Output the (x, y) coordinate of the center of the cell containing the given text.  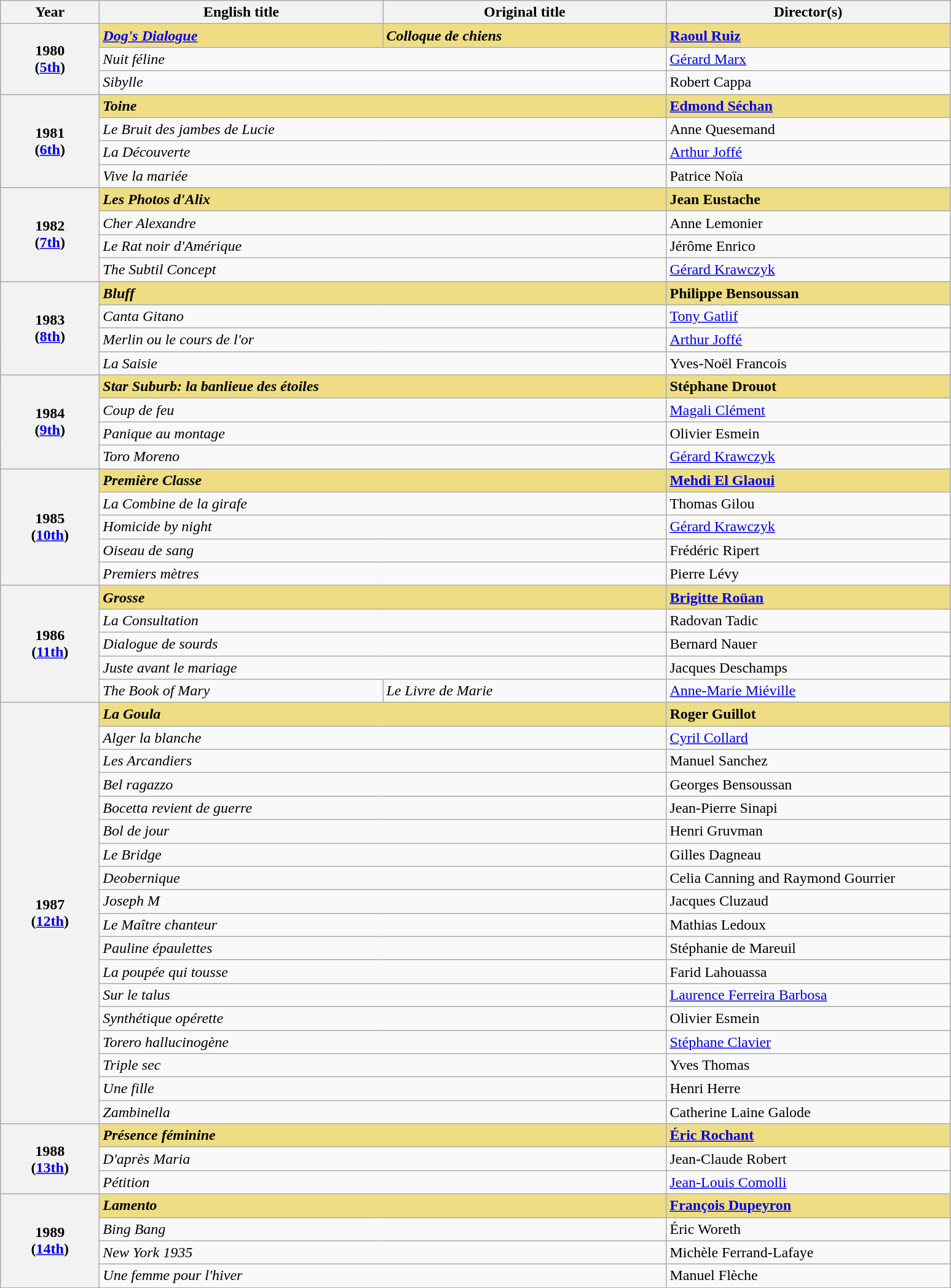
Présence féminine (383, 1136)
Yves Thomas (808, 1065)
Manuel Sanchez (808, 761)
Pauline épaulettes (383, 948)
Jean-Claude Robert (808, 1159)
Stéphane Drouot (808, 387)
La poupée qui tousse (383, 971)
Éric Woreth (808, 1229)
Frédéric Ripert (808, 550)
Director(s) (808, 12)
Sibylle (383, 82)
D'après Maria (383, 1159)
Bol de jour (383, 831)
Une fille (383, 1089)
Toro Moreno (383, 457)
Oiseau de sang (383, 550)
Triple sec (383, 1065)
Bernard Nauer (808, 644)
Nuit féline (383, 59)
Brigitte Roüan (808, 597)
Bocetta revient de guerre (383, 808)
Alger la blanche (383, 738)
Henri Herre (808, 1089)
Jacques Deschamps (808, 667)
Edmond Séchan (808, 106)
Grosse (383, 597)
Star Suburb: la banlieue des étoiles (383, 387)
Première Classe (383, 480)
Jean-Louis Comolli (808, 1182)
Roger Guillot (808, 714)
Thomas Gilou (808, 504)
Celia Canning and Raymond Gourrier (808, 878)
Jérôme Enrico (808, 246)
Year (50, 12)
Jacques Cluzaud (808, 901)
New York 1935 (383, 1252)
Zambinella (383, 1112)
La Découverte (383, 152)
Cyril Collard (808, 738)
Merlin ou le cours de l'or (383, 340)
Coup de feu (383, 410)
Manuel Flèche (808, 1276)
Les Photos d'Alix (383, 199)
Synthétique opérette (383, 1018)
La Consultation (383, 620)
La Goula (383, 714)
Pétition (383, 1182)
Farid Lahouassa (808, 971)
Sur le talus (383, 995)
Michèle Ferrand-Lafaye (808, 1252)
Gilles Dagneau (808, 855)
1989(14th) (50, 1241)
1988(13th) (50, 1159)
Yves-Noël Francois (808, 363)
Jean-Pierre Sinapi (808, 808)
Original title (525, 12)
Bing Bang (383, 1229)
Tony Gatlif (808, 317)
Laurence Ferreira Barbosa (808, 995)
Pierre Lévy (808, 574)
Anne-Marie Miéville (808, 691)
Panique au montage (383, 433)
Robert Cappa (808, 82)
Anne Lemonier (808, 223)
Toine (383, 106)
Stéphanie de Mareuil (808, 948)
Torero hallucinogène (383, 1042)
Le Livre de Marie (525, 691)
1980(5th) (50, 59)
Le Bruit des jambes de Lucie (383, 129)
Deobernique (383, 878)
Magali Clément (808, 410)
La Saisie (383, 363)
Dog's Dialogue (241, 36)
Le Rat noir d'Amérique (383, 246)
Philippe Bensoussan (808, 293)
Les Arcandiers (383, 761)
Jean Eustache (808, 199)
Cher Alexandre (383, 223)
Mehdi El Glaoui (808, 480)
1985(10th) (50, 527)
Premiers mètres (383, 574)
Bluff (383, 293)
François Dupeyron (808, 1206)
1986(11th) (50, 644)
Le Bridge (383, 855)
Canta Gitano (383, 317)
Henri Gruvman (808, 831)
Raoul Ruiz (808, 36)
Une femme pour l'hiver (383, 1276)
Colloque de chiens (525, 36)
Anne Quesemand (808, 129)
Catherine Laine Galode (808, 1112)
Patrice Noïa (808, 176)
Juste avant le mariage (383, 667)
1984(9th) (50, 422)
Bel ragazzo (383, 784)
Dialogue de sourds (383, 644)
The Subtil Concept (383, 269)
Éric Rochant (808, 1136)
La Combine de la girafe (383, 504)
English title (241, 12)
Radovan Tadic (808, 620)
1982(7th) (50, 234)
Gérard Marx (808, 59)
Vive la mariée (383, 176)
The Book of Mary (241, 691)
Lamento (383, 1206)
1983(8th) (50, 328)
Homicide by night (383, 527)
Stéphane Clavier (808, 1042)
1981(6th) (50, 141)
Le Maître chanteur (383, 925)
1987(12th) (50, 914)
Georges Bensoussan (808, 784)
Mathias Ledoux (808, 925)
Joseph M (383, 901)
